Extract the [X, Y] coordinate from the center of the cell holding the provided text.  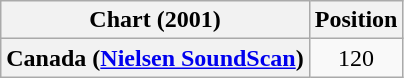
120 [356, 58]
Canada (Nielsen SoundScan) [155, 58]
Position [356, 20]
Chart (2001) [155, 20]
